Capture the cell that displays the provided text and extract its [X, Y] central coordinate. 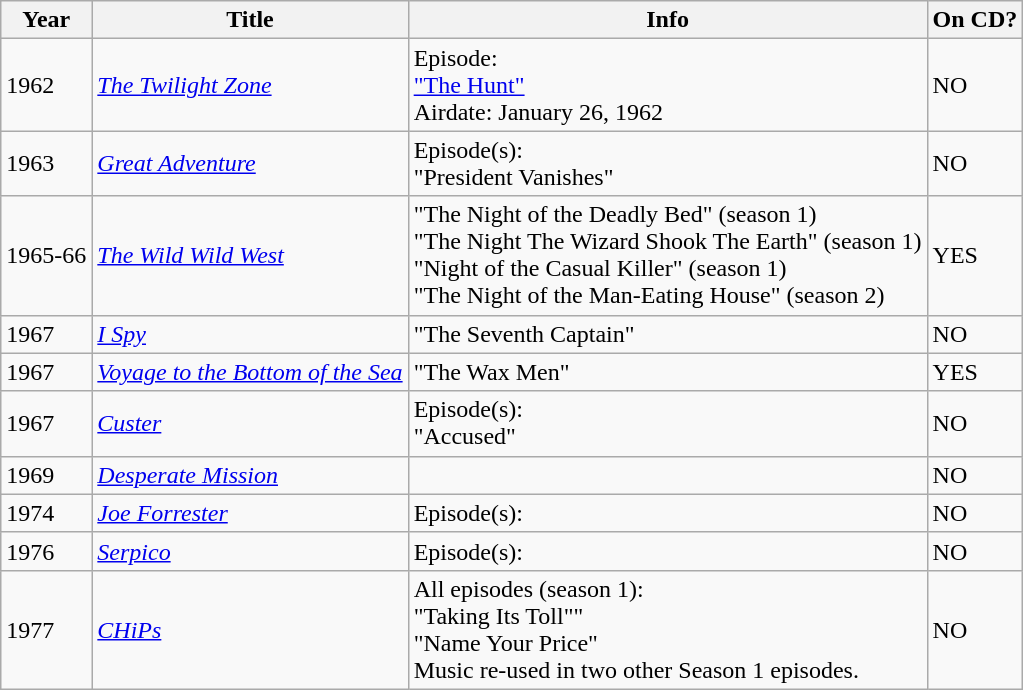
Episode(s):"Accused" [668, 424]
1976 [46, 551]
1962 [46, 85]
CHiPs [250, 630]
Episode:"The Hunt"Airdate: January 26, 1962 [668, 85]
The Twilight Zone [250, 85]
Year [46, 20]
Great Adventure [250, 164]
Custer [250, 424]
Info [668, 20]
1965-66 [46, 256]
"The Wax Men" [668, 372]
1963 [46, 164]
I Spy [250, 334]
1977 [46, 630]
1969 [46, 475]
On CD? [975, 20]
The Wild Wild West [250, 256]
Desperate Mission [250, 475]
Serpico [250, 551]
Title [250, 20]
1974 [46, 513]
All episodes (season 1):"Taking Its Toll"""Name Your Price"Music re-used in two other Season 1 episodes. [668, 630]
Joe Forrester [250, 513]
Voyage to the Bottom of the Sea [250, 372]
"The Seventh Captain" [668, 334]
Episode(s):"President Vanishes" [668, 164]
